Search for the cell housing the specified text and yield its (x, y) center coordinate. 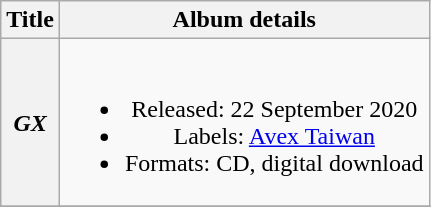
Album details (244, 20)
GX (30, 122)
Title (30, 20)
Released: 22 September 2020Labels: Avex TaiwanFormats: CD, digital download (244, 122)
